Determine the (X, Y) coordinate at the center of the cell enclosing the given text.  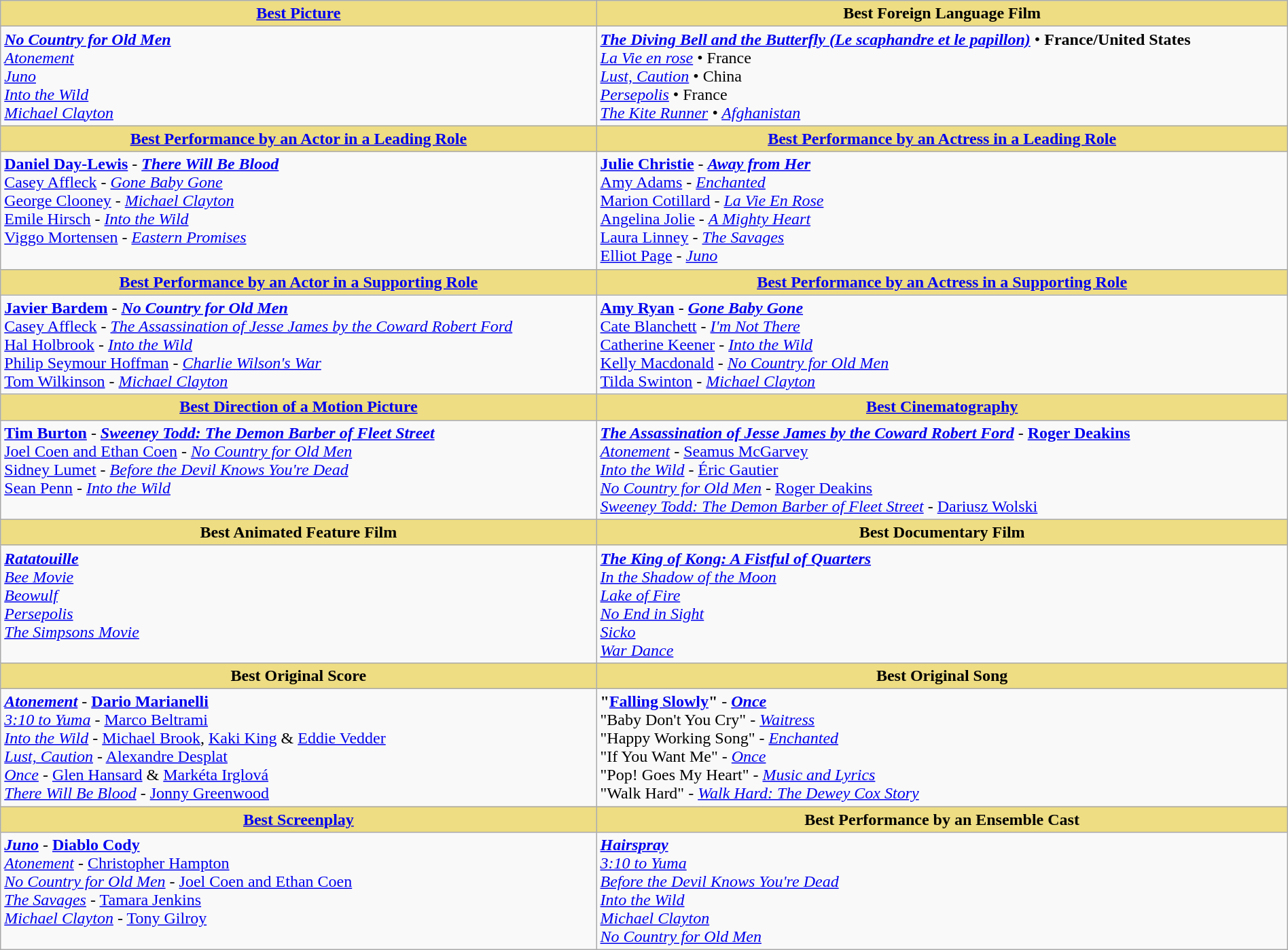
Best Performance by an Actress in a Leading Role (942, 139)
Hairspray3:10 to YumaBefore the Devil Knows You're DeadInto the WildMichael ClaytonNo Country for Old Men (942, 892)
Best Animated Feature Film (299, 532)
Best Foreign Language Film (942, 14)
No Country for Old MenAtonementJunoInto the WildMichael Clayton (299, 76)
Best Direction of a Motion Picture (299, 407)
Best Picture (299, 14)
Best Performance by an Actor in a Leading Role (299, 139)
Best Original Score (299, 675)
Best Documentary Film (942, 532)
Best Screenplay (299, 819)
Best Performance by an Actor in a Supporting Role (299, 282)
Best Performance by an Ensemble Cast (942, 819)
Best Original Song (942, 675)
The King of Kong: A Fistful of QuartersIn the Shadow of the MoonLake of FireNo End in SightSickoWar Dance (942, 603)
RatatouilleBee MovieBeowulfPersepolisThe Simpsons Movie (299, 603)
Best Performance by an Actress in a Supporting Role (942, 282)
Best Cinematography (942, 407)
